Provide the [X, Y] coordinate of the cell's center where the given text is located.  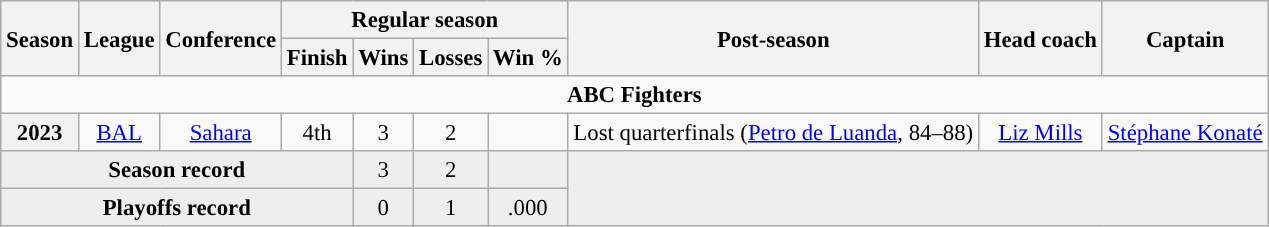
Finish [316, 58]
BAL [118, 133]
Wins [384, 58]
ABC Fighters [634, 95]
Playoffs record [177, 208]
2023 [40, 133]
Season record [177, 170]
Sahara [221, 133]
Stéphane Konaté [1185, 133]
Win % [528, 58]
Post-season [773, 38]
Conference [221, 38]
1 [451, 208]
Season [40, 38]
0 [384, 208]
4th [316, 133]
Liz Mills [1040, 133]
Losses [451, 58]
.000 [528, 208]
Captain [1185, 38]
Regular season [424, 20]
Lost quarterfinals (Petro de Luanda, 84–88) [773, 133]
League [118, 38]
Head coach [1040, 38]
